For the text-containing cell, return its midpoint in (x, y) coordinate format. 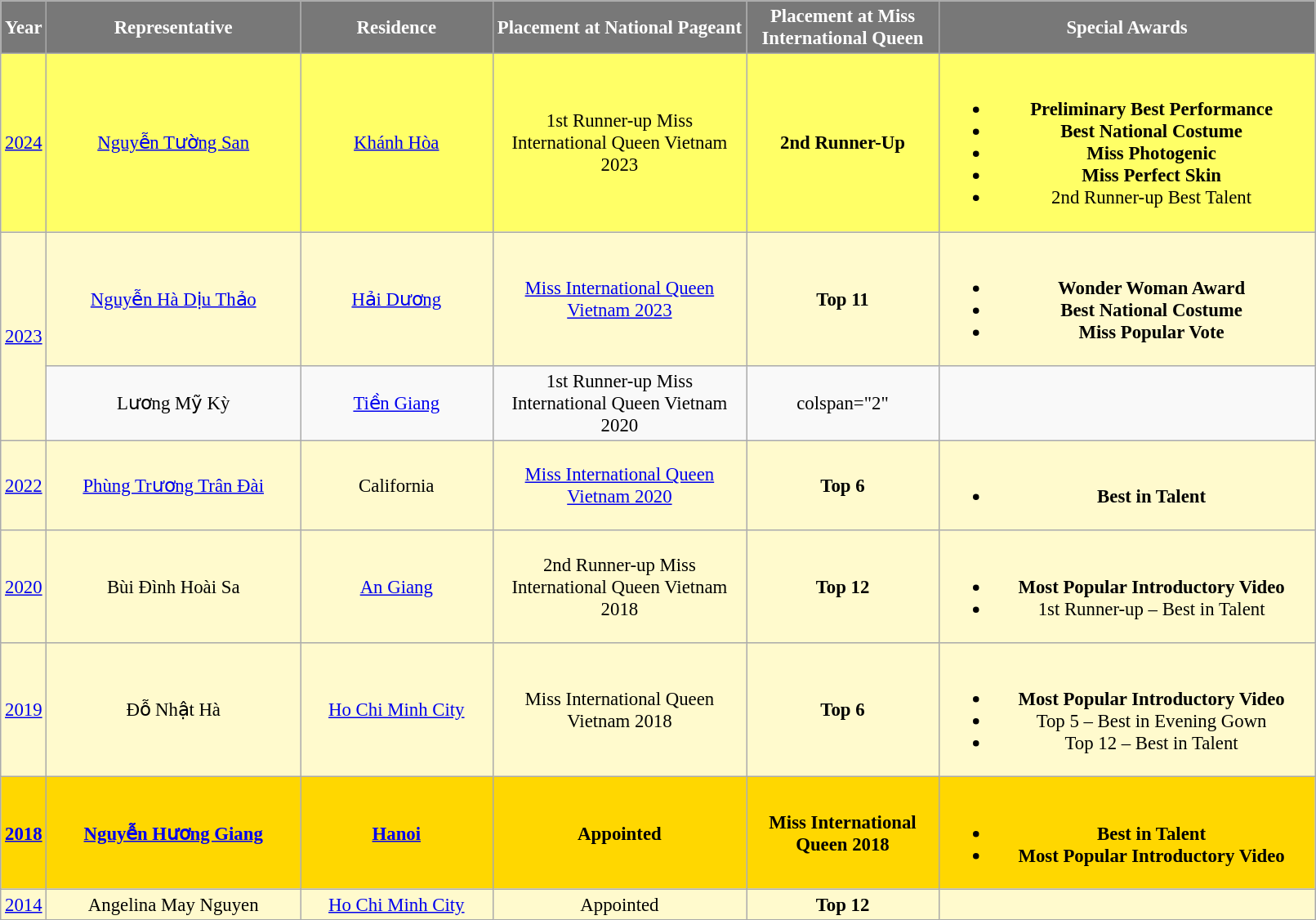
Most Popular Introductory Video1st Runner-up – Best in Talent (1127, 587)
2nd Runner-up Miss International Queen Vietnam 2018 (619, 587)
1st Runner-up Miss International Queen Vietnam 2023 (619, 143)
2014 (24, 904)
Miss International Queen Vietnam 2023 (619, 299)
2018 (24, 833)
Nguyễn Tường San (173, 143)
2nd Runner-Up (843, 143)
California (397, 485)
Preliminary Best PerformanceBest National CostumeMiss PhotogenicMiss Perfect Skin2nd Runner-up Best Talent (1127, 143)
Year (24, 28)
Special Awards (1127, 28)
Best in TalentMost Popular Introductory Video (1127, 833)
2024 (24, 143)
Most Popular Introductory VideoTop 5 – Best in Evening GownTop 12 – Best in Talent (1127, 710)
Miss International Queen Vietnam 2020 (619, 485)
2022 (24, 485)
Placement at Miss International Queen (843, 28)
Tiền Giang (397, 404)
Miss International Queen 2018 (843, 833)
Nguyễn Hương Giang (173, 833)
Khánh Hòa (397, 143)
colspan="2" (843, 404)
Representative (173, 28)
2023 (24, 337)
Miss International Queen Vietnam 2018 (619, 710)
Bùi Đình Hoài Sa (173, 587)
Hanoi (397, 833)
Top 11 (843, 299)
Lương Mỹ Kỳ (173, 404)
1st Runner-up Miss International Queen Vietnam 2020 (619, 404)
Best in Talent (1127, 485)
Đỗ Nhật Hà (173, 710)
2019 (24, 710)
Placement at National Pageant (619, 28)
2020 (24, 587)
Wonder Woman AwardBest National CostumeMiss Popular Vote (1127, 299)
An Giang (397, 587)
Nguyễn Hà Dịu Thảo (173, 299)
Hải Dương (397, 299)
Phùng Trương Trân Đài (173, 485)
Residence (397, 28)
Angelina May Nguyen (173, 904)
